Detect which cell encompasses the target text, then output its (X, Y) center coordinate. 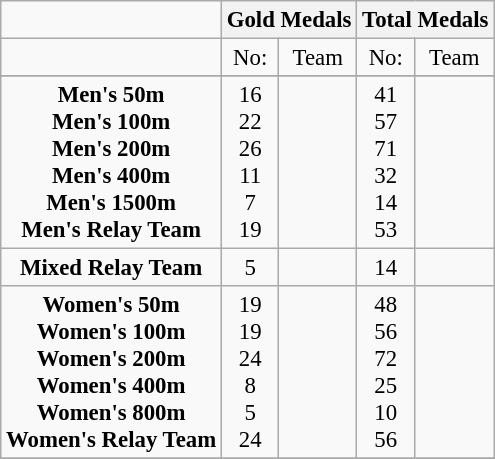
Men's 50m Men's 100m Men's 200m Men's 400m Men's 1500m Men's Relay Team (112, 162)
48 56 72 25 10 56 (386, 372)
5 (250, 268)
Women's 50m Women's 100m Women's 200m Women's 400m Women's 800m Women's Relay Team (112, 372)
41 57 71 32 14 53 (386, 162)
14 (386, 268)
Total Medals (426, 20)
19 19 24 8 5 24 (250, 372)
16 22 26 11 7 19 (250, 162)
Gold Medals (288, 20)
Mixed Relay Team (112, 268)
